Identify which cell holds the provided text, then report its [X, Y] central coordinate. 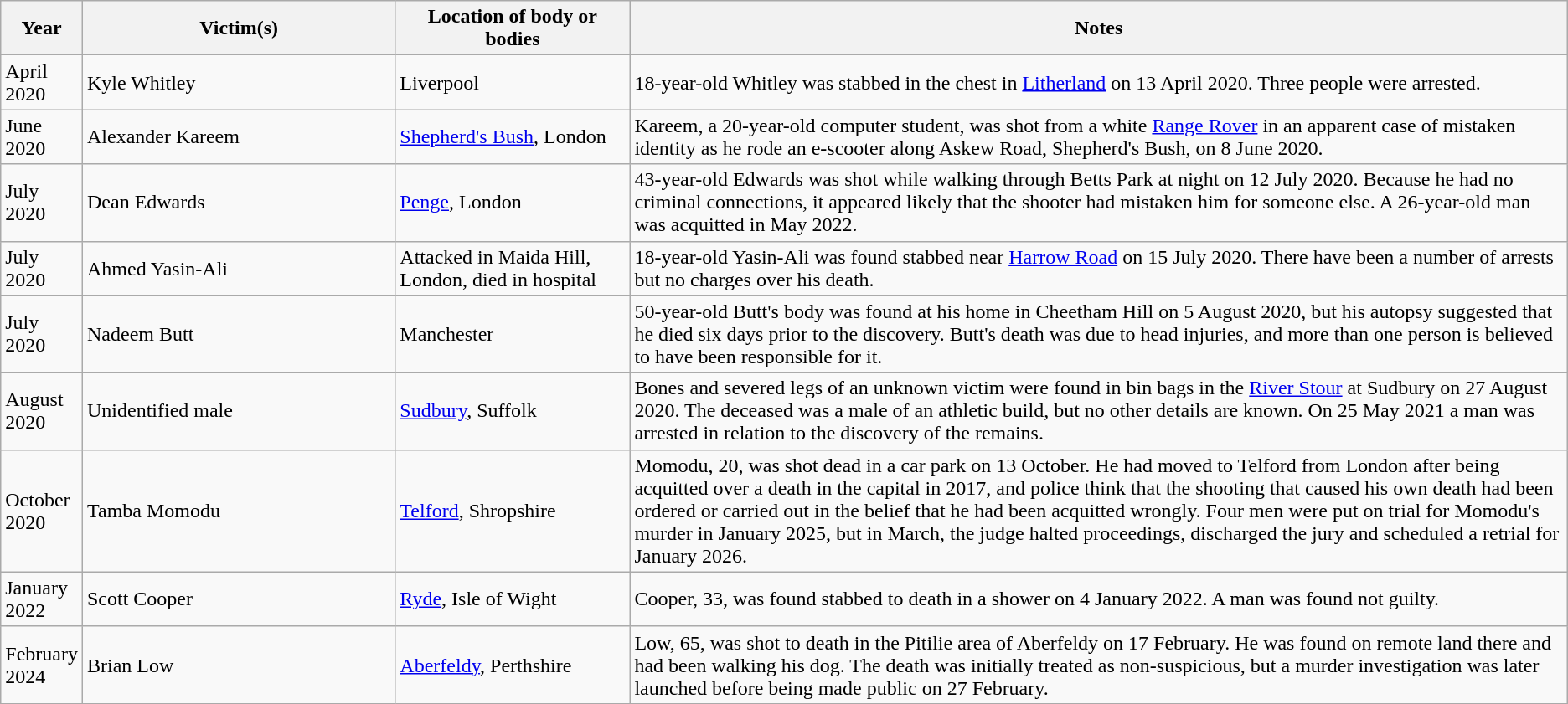
Attacked in Maida Hill, London, died in hospital [513, 268]
April 2020 [42, 82]
Telford, Shropshire [513, 511]
Unidentified male [238, 411]
Liverpool [513, 82]
Manchester [513, 334]
August 2020 [42, 411]
Kyle Whitley [238, 82]
Cooper, 33, was found stabbed to death in a shower on 4 January 2022. A man was found not guilty. [1099, 599]
Brian Low [238, 665]
Victim(s) [238, 28]
Alexander Kareem [238, 137]
Year [42, 28]
Location of body or bodies [513, 28]
Aberfeldy, Perthshire [513, 665]
Notes [1099, 28]
June 2020 [42, 137]
Tamba Momodu [238, 511]
Shepherd's Bush, London [513, 137]
Scott Cooper [238, 599]
Sudbury, Suffolk [513, 411]
January 2022 [42, 599]
Nadeem Butt [238, 334]
October 2020 [42, 511]
Dean Edwards [238, 203]
Penge, London [513, 203]
18-year-old Yasin-Ali was found stabbed near Harrow Road on 15 July 2020. There have been a number of arrests but no charges over his death. [1099, 268]
18-year-old Whitley was stabbed in the chest in Litherland on 13 April 2020. Three people were arrested. [1099, 82]
February 2024 [42, 665]
Ryde, Isle of Wight [513, 599]
Ahmed Yasin-Ali [238, 268]
